Search for the cell housing the specified text and yield its (X, Y) center coordinate. 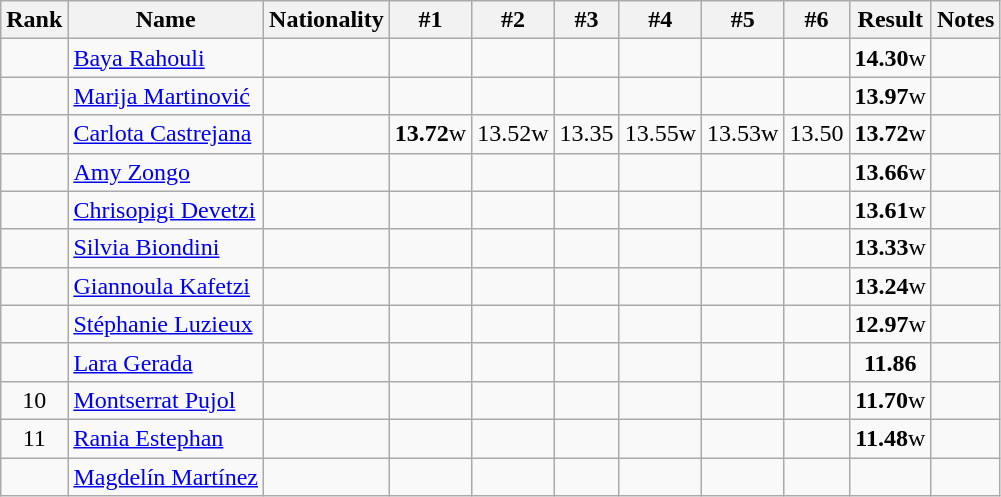
10 (34, 400)
Amy Zongo (166, 172)
Giannoula Kafetzi (166, 286)
#5 (743, 20)
#1 (430, 20)
Montserrat Pujol (166, 400)
Carlota Castrejana (166, 134)
13.66w (890, 172)
13.35 (586, 134)
#4 (660, 20)
Magdelín Martínez (166, 477)
#6 (816, 20)
Baya Rahouli (166, 58)
Rania Estephan (166, 438)
13.53w (743, 134)
12.97w (890, 324)
#2 (513, 20)
13.97w (890, 96)
11.70w (890, 400)
13.24w (890, 286)
Rank (34, 20)
13.61w (890, 210)
14.30w (890, 58)
Name (166, 20)
Silvia Biondini (166, 248)
13.55w (660, 134)
Nationality (327, 20)
11.48w (890, 438)
#3 (586, 20)
13.50 (816, 134)
13.52w (513, 134)
Result (890, 20)
Lara Gerada (166, 362)
Marija Martinović (166, 96)
11 (34, 438)
Chrisopigi Devetzi (166, 210)
Notes (965, 20)
Stéphanie Luzieux (166, 324)
13.33w (890, 248)
11.86 (890, 362)
